Capture the cell that displays the provided text and extract its (x, y) central coordinate. 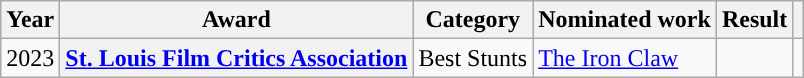
St. Louis Film Critics Association (236, 58)
Result (754, 20)
The Iron Claw (625, 58)
Category (473, 20)
Best Stunts (473, 58)
Award (236, 20)
Year (30, 20)
Nominated work (625, 20)
2023 (30, 58)
